Output the [X, Y] coordinate of the center of the cell containing the given text.  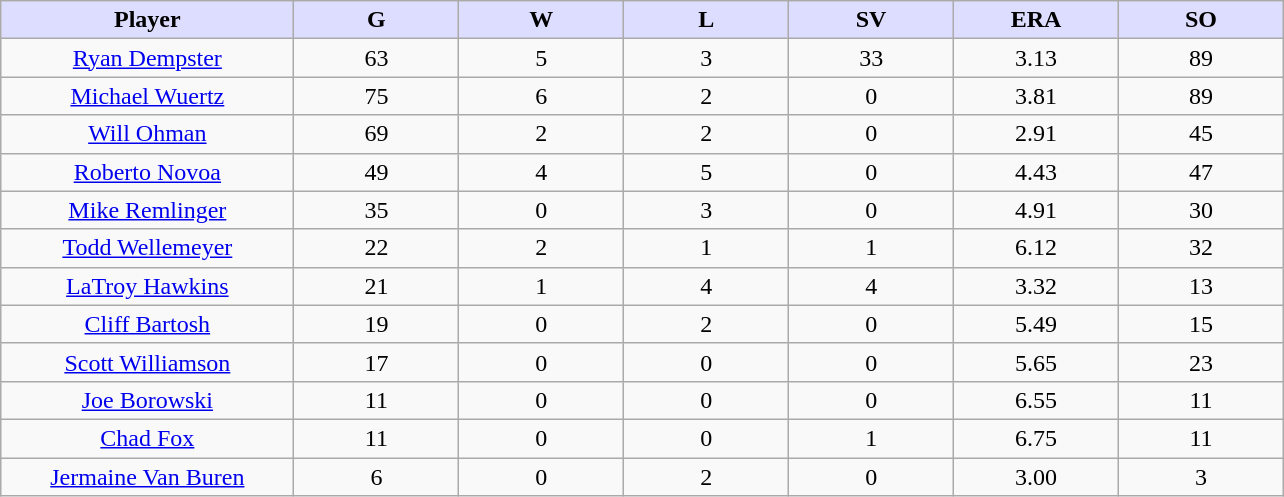
W [542, 20]
75 [376, 96]
15 [1200, 324]
3.00 [1036, 477]
5.49 [1036, 324]
Mike Remlinger [148, 210]
Jermaine Van Buren [148, 477]
3.13 [1036, 58]
ERA [1036, 20]
Roberto Novoa [148, 172]
22 [376, 248]
Michael Wuertz [148, 96]
49 [376, 172]
3.32 [1036, 286]
63 [376, 58]
3.81 [1036, 96]
5.65 [1036, 362]
4.91 [1036, 210]
47 [1200, 172]
Cliff Bartosh [148, 324]
Will Ohman [148, 134]
33 [872, 58]
Scott Williamson [148, 362]
Player [148, 20]
L [706, 20]
13 [1200, 286]
SV [872, 20]
Todd Wellemeyer [148, 248]
32 [1200, 248]
Chad Fox [148, 438]
2.91 [1036, 134]
69 [376, 134]
LaTroy Hawkins [148, 286]
Joe Borowski [148, 400]
45 [1200, 134]
6.75 [1036, 438]
19 [376, 324]
30 [1200, 210]
35 [376, 210]
21 [376, 286]
4.43 [1036, 172]
G [376, 20]
23 [1200, 362]
6.12 [1036, 248]
6.55 [1036, 400]
17 [376, 362]
Ryan Dempster [148, 58]
SO [1200, 20]
